Determine the (x, y) coordinate at the center of the cell enclosing the given text.  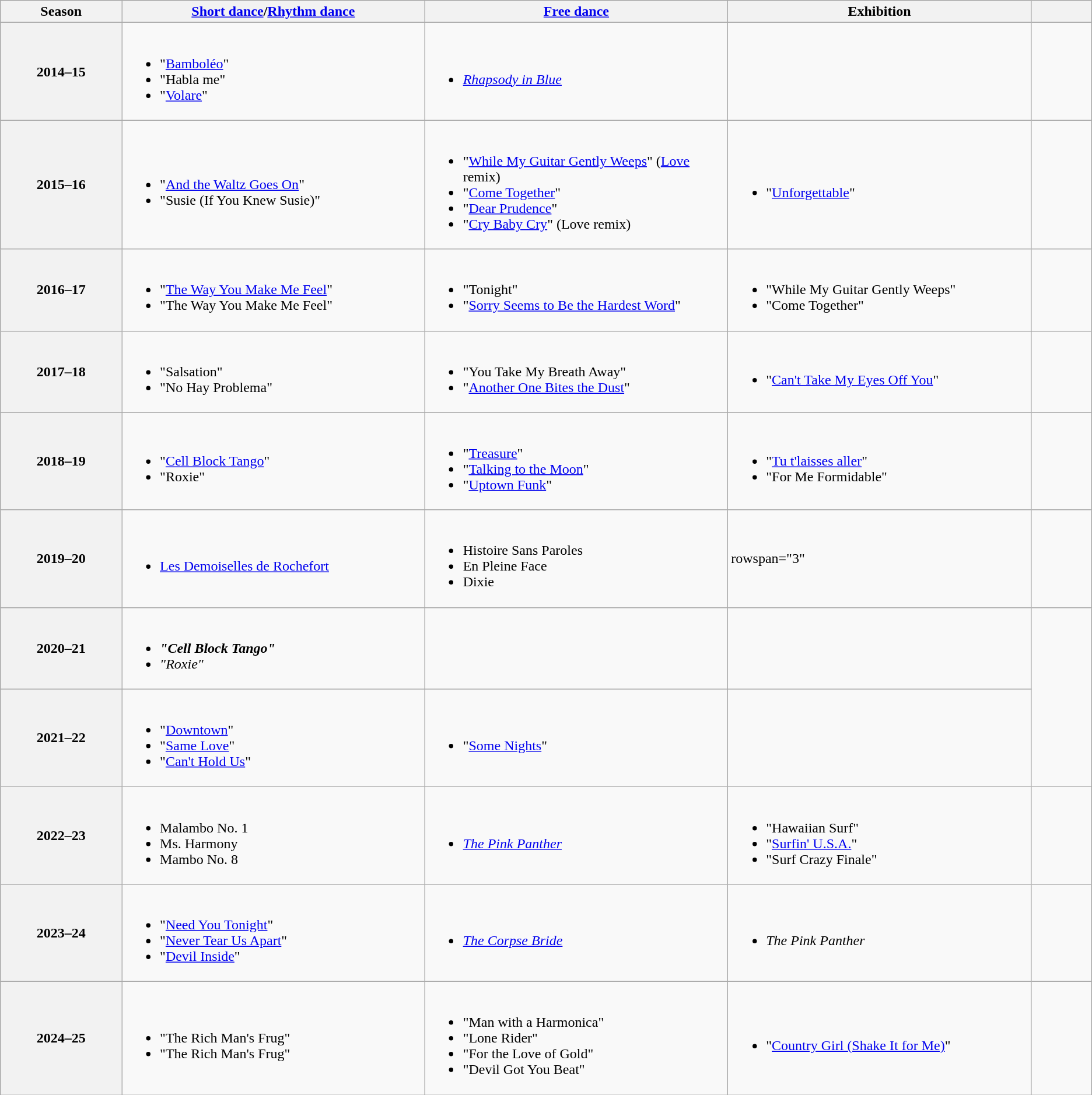
2022–23 (61, 835)
"Bamboléo""Habla me""Volare" (274, 71)
2018–19 (61, 461)
"Can't Take My Eyes Off You" (880, 372)
2020–21 (61, 648)
Rhapsody in Blue (576, 71)
Short dance/Rhythm dance (274, 12)
Exhibition (880, 12)
Free dance (576, 12)
"Treasure""Talking to the Moon""Uptown Funk" (576, 461)
"The Rich Man's Frug" "The Rich Man's Frug" (274, 1038)
"Some Nights" (576, 737)
"While My Guitar Gently Weeps""Come Together" (880, 290)
2021–22 (61, 737)
"Unforgettable" (880, 184)
2015–16 (61, 184)
2024–25 (61, 1038)
"Need You Tonight""Never Tear Us Apart""Devil Inside" (274, 932)
"While My Guitar Gently Weeps" (Love remix)"Come Together""Dear Prudence""Cry Baby Cry" (Love remix) (576, 184)
"The Way You Make Me Feel""The Way You Make Me Feel" (274, 290)
"Country Girl (Shake It for Me)" (880, 1038)
2019–20 (61, 559)
"Man with a Harmonica""Lone Rider""For the Love of Gold""Devil Got You Beat" (576, 1038)
Les Demoiselles de Rochefort (274, 559)
2014–15 (61, 71)
"Hawaiian Surf""Surfin' U.S.A.""Surf Crazy Finale" (880, 835)
rowspan="3" (880, 559)
2017–18 (61, 372)
Malambo No. 1 Ms. Harmony Mambo No. 8 (274, 835)
2023–24 (61, 932)
Season (61, 12)
"Tu t'laisses aller""For Me Formidable" (880, 461)
"Salsation""No Hay Problema" (274, 372)
2016–17 (61, 290)
Histoire Sans ParolesEn Pleine FaceDixie (576, 559)
"And the Waltz Goes On" "Susie (If You Knew Susie)" (274, 184)
"You Take My Breath Away""Another One Bites the Dust" (576, 372)
The Corpse Bride (576, 932)
"Downtown""Same Love""Can't Hold Us" (274, 737)
"Tonight""Sorry Seems to Be the Hardest Word" (576, 290)
